Find where the given text appears and provide that cell's center as [x, y] coordinate. 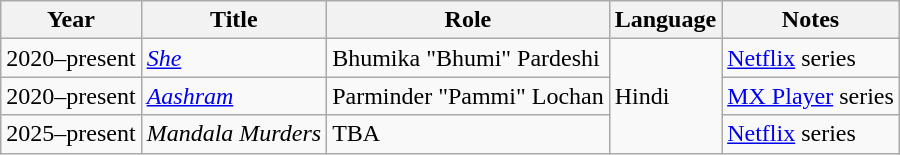
Role [468, 20]
Notes [811, 20]
Title [234, 20]
Bhumika "Bhumi" Pardeshi [468, 58]
TBA [468, 134]
Language [665, 20]
Year [71, 20]
Parminder "Pammi" Lochan [468, 96]
Mandala Murders [234, 134]
2025–present [71, 134]
MX Player series [811, 96]
Hindi [665, 96]
She [234, 58]
Aashram [234, 96]
